Provide the [x, y] coordinate of the cell's center where the given text is located.  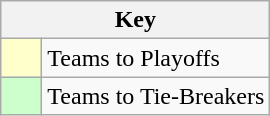
Key [136, 20]
Teams to Tie-Breakers [156, 96]
Teams to Playoffs [156, 58]
